Determine the (X, Y) coordinate at the center of the cell enclosing the given text.  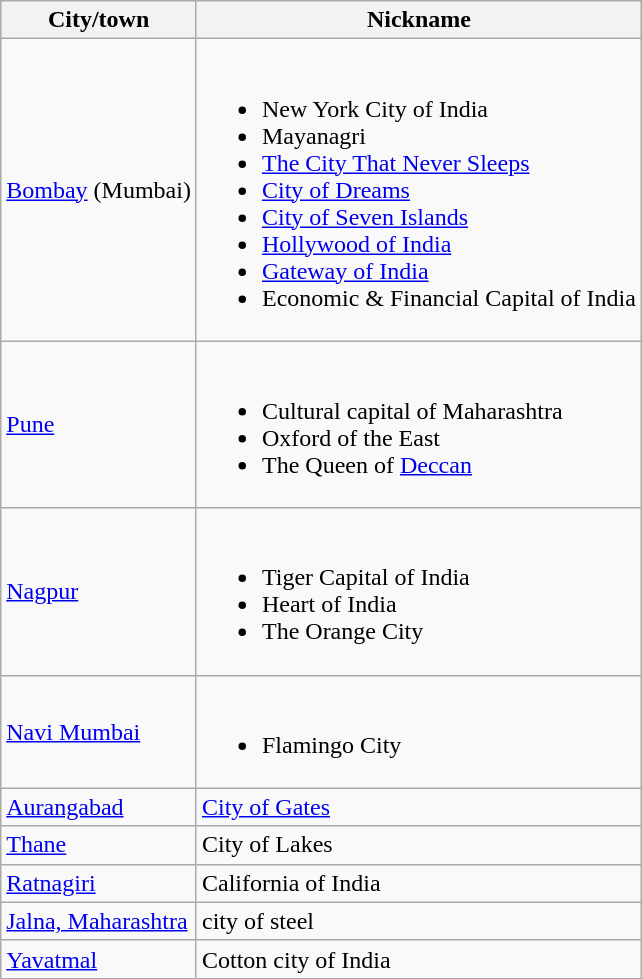
City/town (99, 20)
Pune (99, 424)
Aurangabad (99, 807)
Cotton city of India (418, 959)
Cultural capital of MaharashtraOxford of the EastThe Queen of Deccan (418, 424)
Thane (99, 845)
City of Gates (418, 807)
California of India (418, 883)
Tiger Capital of IndiaHeart of IndiaThe Orange City (418, 592)
Yavatmal (99, 959)
Nickname (418, 20)
Bombay (Mumbai) (99, 190)
city of steel (418, 921)
Jalna, Maharashtra (99, 921)
Flamingo City (418, 732)
Nagpur (99, 592)
City of Lakes (418, 845)
Ratnagiri (99, 883)
Navi Mumbai (99, 732)
